Detect which cell encompasses the target text, then output its (X, Y) center coordinate. 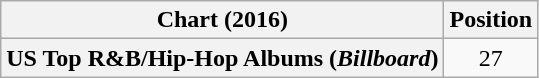
27 (491, 58)
Chart (2016) (222, 20)
Position (491, 20)
US Top R&B/Hip-Hop Albums (Billboard) (222, 58)
